From the cell containing the given text, extract its center point as [X, Y] coordinate. 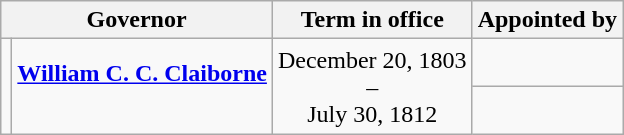
Governor [137, 20]
December 20, 1803–July 30, 1812 [372, 87]
Term in office [372, 20]
Appointed by [547, 20]
William C. C. Claiborne [142, 87]
